Determine the (x, y) coordinate at the center of the cell enclosing the given text.  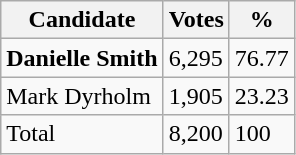
Total (82, 134)
1,905 (196, 96)
Candidate (82, 20)
8,200 (196, 134)
6,295 (196, 58)
100 (262, 134)
Danielle Smith (82, 58)
% (262, 20)
23.23 (262, 96)
76.77 (262, 58)
Mark Dyrholm (82, 96)
Votes (196, 20)
